Search for the cell housing the specified text and yield its [x, y] center coordinate. 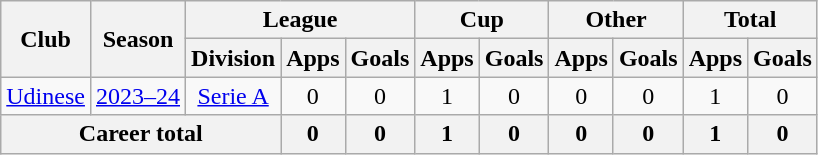
Season [138, 39]
Total [750, 20]
Division [234, 58]
League [300, 20]
Serie A [234, 96]
Other [616, 20]
Udinese [46, 96]
Cup [482, 20]
Career total [141, 134]
Club [46, 39]
2023–24 [138, 96]
